For the text-containing cell, return its midpoint in (x, y) coordinate format. 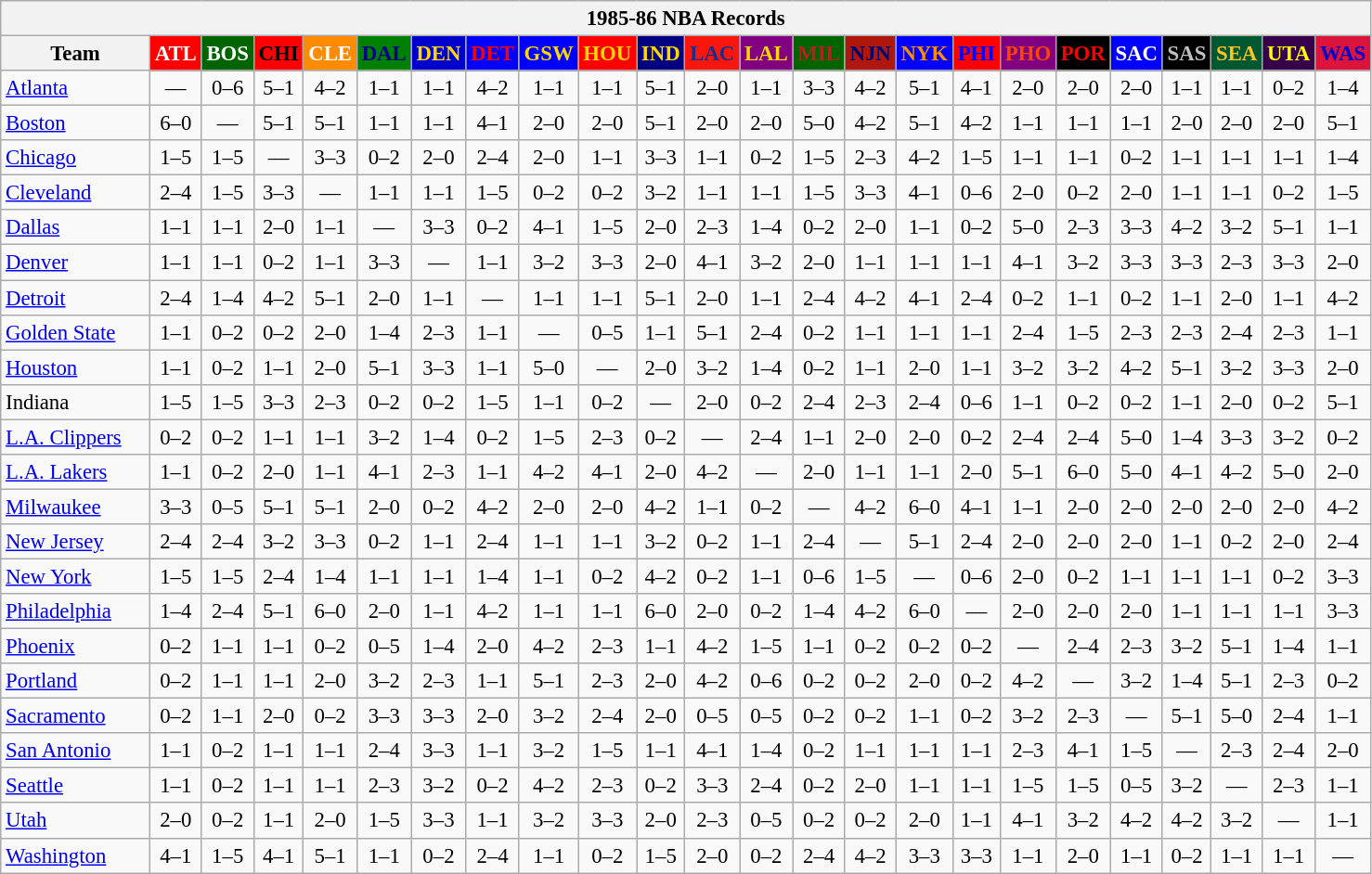
LAC (713, 54)
Chicago (76, 158)
HOU (607, 54)
LAL (767, 54)
DEN (438, 54)
IND (661, 54)
Portland (76, 681)
Indiana (76, 402)
DAL (384, 54)
Cleveland (76, 193)
SAC (1136, 54)
Utah (76, 821)
DET (492, 54)
L.A. Clippers (76, 437)
Boston (76, 123)
CLE (330, 54)
MIL (819, 54)
Dallas (76, 227)
1985-86 NBA Records (686, 19)
Team (76, 54)
Milwaukee (76, 507)
Philadelphia (76, 611)
L.A. Lakers (76, 472)
UTA (1288, 54)
Houston (76, 367)
CHI (278, 54)
Seattle (76, 786)
GSW (549, 54)
Detroit (76, 298)
Denver (76, 263)
NYK (925, 54)
SAS (1186, 54)
Sacramento (76, 716)
New Jersey (76, 542)
Washington (76, 855)
ATL (175, 54)
New York (76, 576)
San Antonio (76, 751)
PHO (1028, 54)
Atlanta (76, 88)
NJN (871, 54)
PHI (977, 54)
BOS (227, 54)
POR (1082, 54)
WAS (1343, 54)
Golden State (76, 332)
SEA (1236, 54)
Phoenix (76, 647)
